Find where the given text appears and provide that cell's center as (x, y) coordinate. 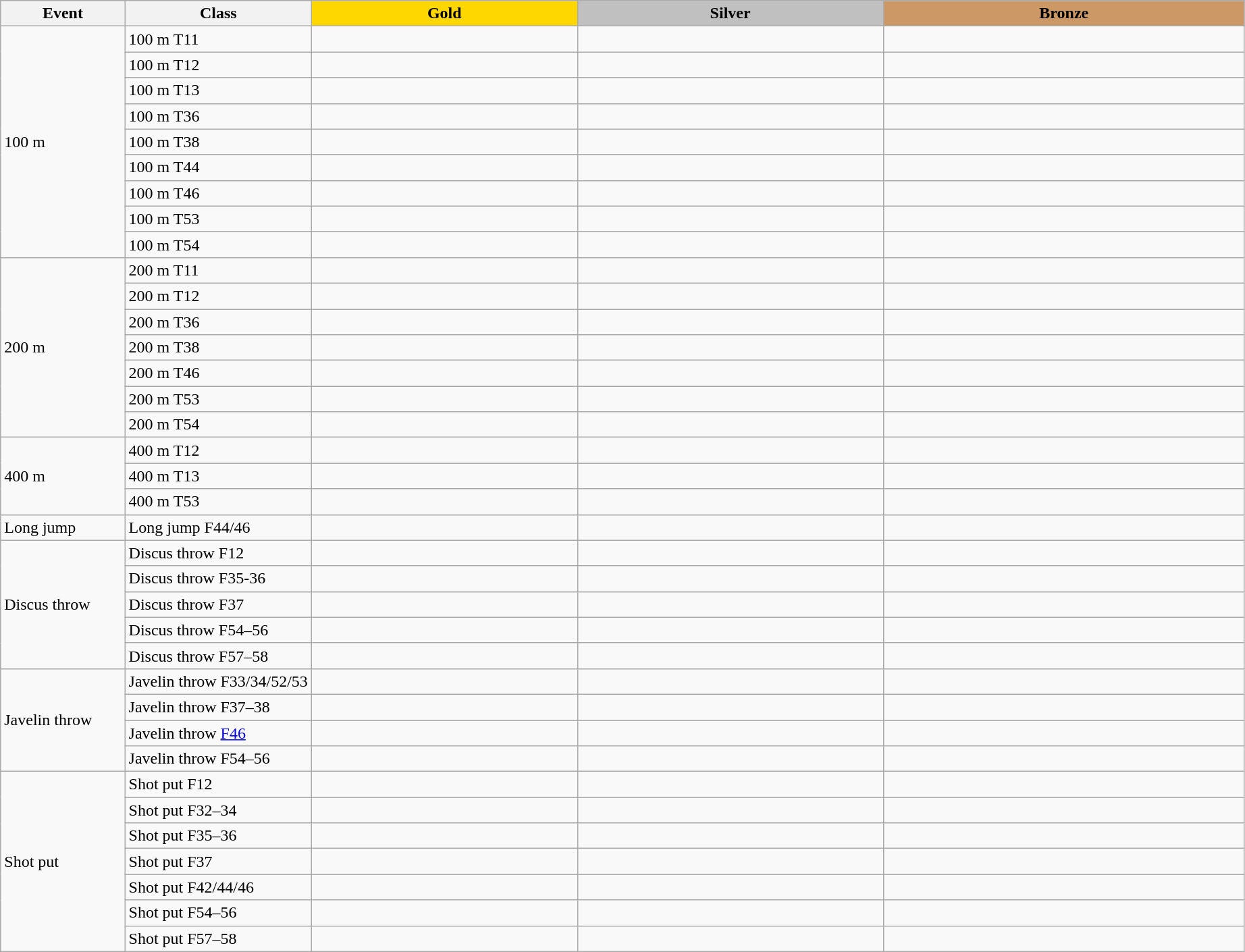
Shot put (63, 862)
Javelin throw (63, 720)
400 m (63, 476)
400 m T53 (218, 502)
100 m T38 (218, 142)
Shot put F54–56 (218, 913)
Discus throw F54–56 (218, 630)
Shot put F32–34 (218, 810)
Silver (731, 14)
Discus throw F57–58 (218, 656)
100 m T12 (218, 65)
Shot put F57–58 (218, 938)
Class (218, 14)
100 m T46 (218, 193)
400 m T12 (218, 450)
400 m T13 (218, 476)
100 m T44 (218, 167)
Javelin throw F54–56 (218, 759)
Discus throw (63, 604)
Shot put F12 (218, 785)
Discus throw F12 (218, 553)
100 m T54 (218, 244)
Discus throw F37 (218, 604)
Shot put F35–36 (218, 836)
200 m T53 (218, 399)
Gold (444, 14)
100 m T11 (218, 39)
Discus throw F35-36 (218, 579)
200 m T36 (218, 322)
200 m T12 (218, 296)
Shot put F42/44/46 (218, 887)
Event (63, 14)
100 m T36 (218, 116)
100 m T53 (218, 219)
Bronze (1064, 14)
Long jump (63, 527)
100 m T13 (218, 90)
200 m (63, 347)
Javelin throw F46 (218, 733)
200 m T54 (218, 425)
200 m T11 (218, 270)
Long jump F44/46 (218, 527)
100 m (63, 142)
Javelin throw F33/34/52/53 (218, 681)
Shot put F37 (218, 862)
200 m T38 (218, 348)
Javelin throw F37–38 (218, 707)
200 m T46 (218, 373)
